Return the [x, y] coordinate for the center point of the cell that contains the specified text.  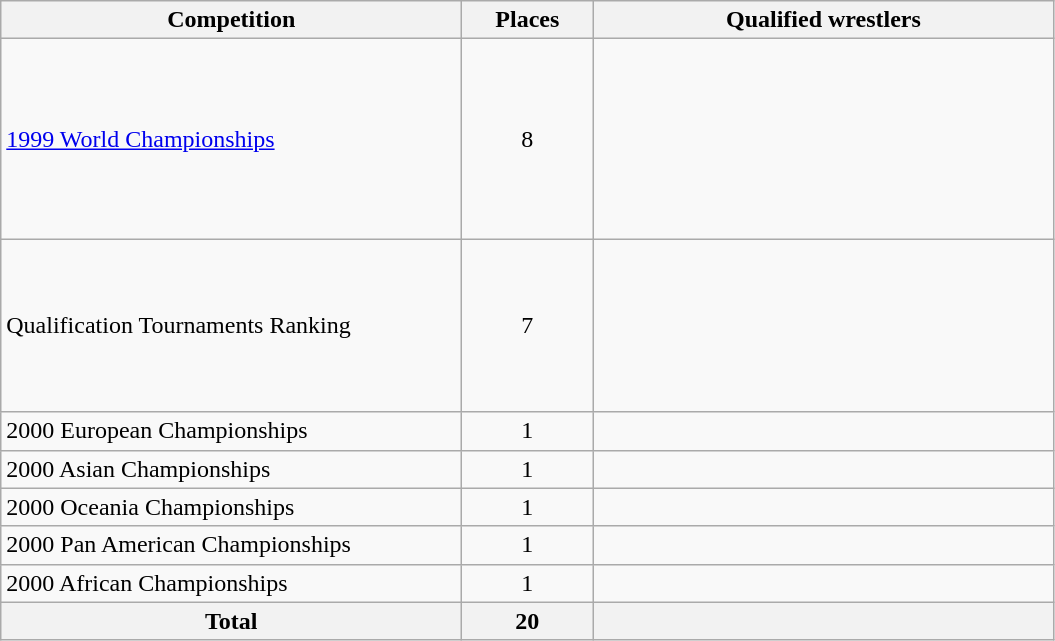
Competition [232, 20]
2000 Pan American Championships [232, 545]
Qualification Tournaments Ranking [232, 326]
2000 Oceania Championships [232, 507]
2000 European Championships [232, 431]
20 [528, 621]
2000 African Championships [232, 583]
Places [528, 20]
7 [528, 326]
Total [232, 621]
1999 World Championships [232, 139]
Qualified wrestlers [824, 20]
2000 Asian Championships [232, 469]
8 [528, 139]
